From the cell containing the given text, extract its center point as (x, y) coordinate. 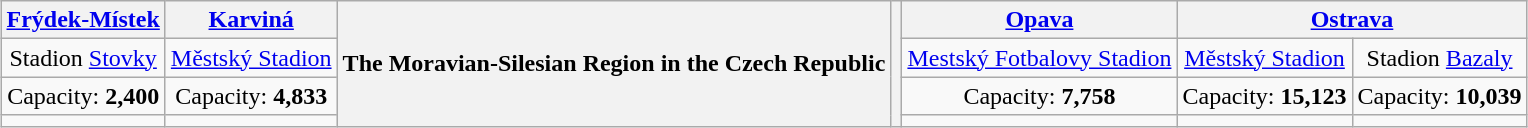
Capacity: 15,123 (1264, 96)
Capacity: 7,758 (1040, 96)
Capacity: 4,833 (251, 96)
The Moravian-Silesian Region in the Czech Republic (614, 64)
Ostrava (1352, 20)
Stadion Stovky (83, 58)
Stadion Bazaly (1440, 58)
Opava (1040, 20)
Frýdek-Místek (83, 20)
Capacity: 10,039 (1440, 96)
Mestský Fotbalovy Stadion (1040, 58)
Karviná (251, 20)
Capacity: 2,400 (83, 96)
